For the text-containing cell, return its midpoint in [X, Y] coordinate format. 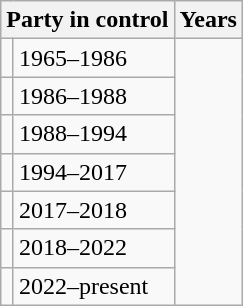
2017–2018 [94, 210]
2022–present [94, 286]
Years [208, 20]
1988–1994 [94, 134]
2018–2022 [94, 248]
Party in control [88, 20]
1965–1986 [94, 58]
1994–2017 [94, 172]
1986–1988 [94, 96]
